Find where the given text appears and provide that cell's center as (x, y) coordinate. 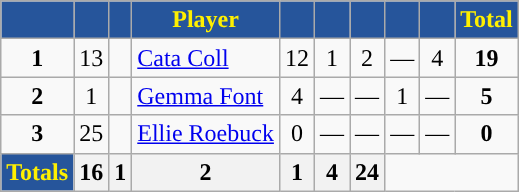
19 (487, 58)
Cata Coll (206, 58)
Ellie Roebuck (206, 134)
13 (92, 58)
Total (487, 20)
Totals (38, 172)
12 (296, 58)
5 (487, 96)
24 (368, 172)
Player (206, 20)
25 (92, 134)
16 (92, 172)
Gemma Font (206, 96)
3 (38, 134)
